Provide the [x, y] coordinate of the cell's center where the given text is located.  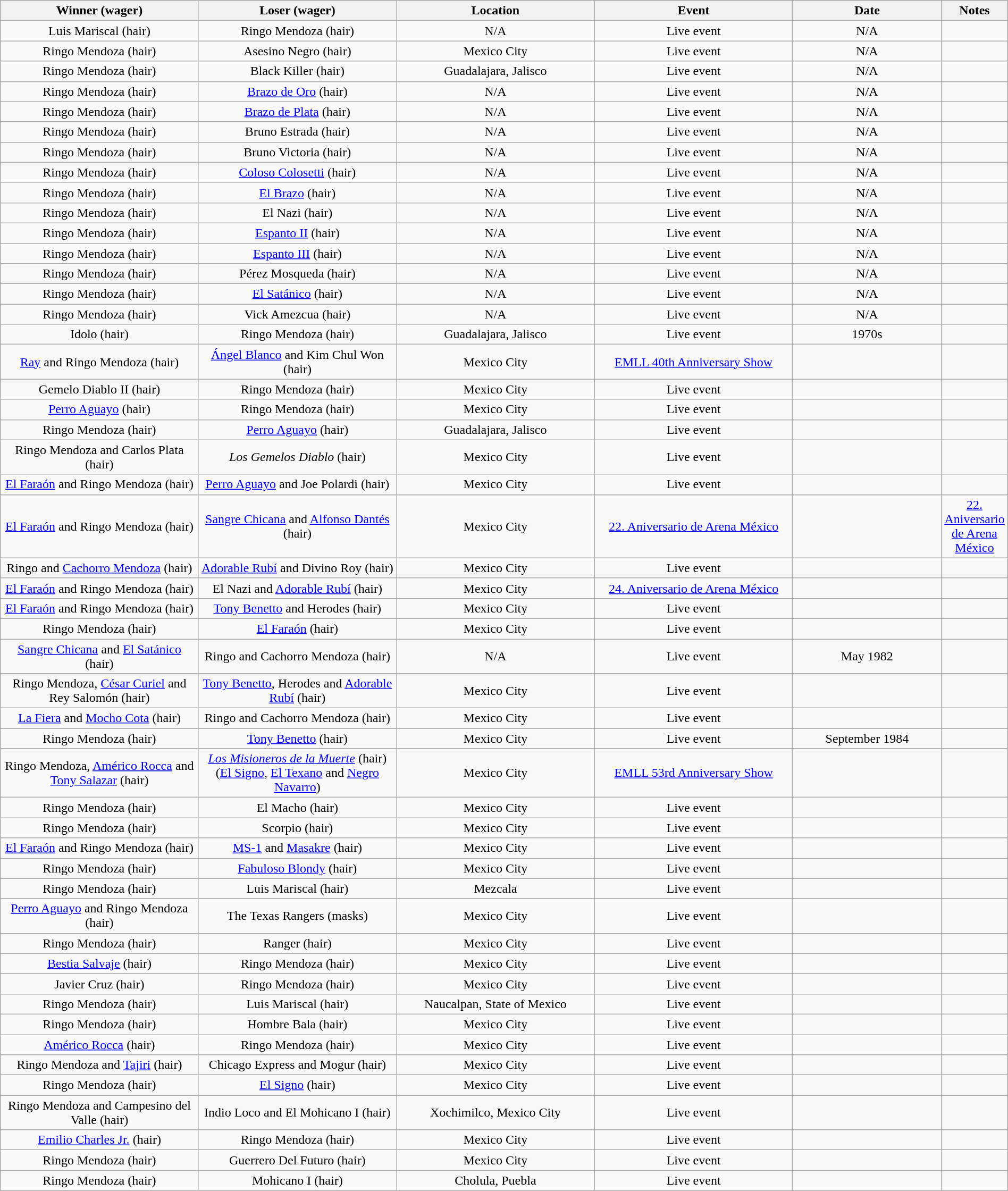
Vick Amezcua (hair) [297, 314]
Coloso Colosetti (hair) [297, 172]
Javier Cruz (hair) [99, 984]
Espanto II (hair) [297, 233]
Ringo Mendoza, César Curiel and Rey Salomón (hair) [99, 691]
Tony Benetto and Herodes (hair) [297, 608]
Ringo Mendoza and Campesino del Valle (hair) [99, 1112]
1970s [867, 334]
Loser (wager) [297, 11]
Brazo de Oro (hair) [297, 91]
Espanto III (hair) [297, 254]
Cholula, Puebla [495, 1180]
May 1982 [867, 656]
Ranger (hair) [297, 943]
Hombre Bala (hair) [297, 1024]
Américo Rocca (hair) [99, 1045]
Ringo Mendoza and Tajiri (hair) [99, 1065]
Los Gemelos Diablo (hair) [297, 457]
Event [693, 11]
Scorpio (hair) [297, 828]
Pérez Mosqueda (hair) [297, 274]
MS-1 and Masakre (hair) [297, 848]
Bruno Victoria (hair) [297, 152]
Ringo Mendoza, Américo Rocca and Tony Salazar (hair) [99, 773]
Gemelo Diablo II (hair) [99, 389]
Los Misioneros de la Muerte (hair)(El Signo, El Texano and Negro Navarro) [297, 773]
El Signo (hair) [297, 1085]
Bestia Salvaje (hair) [99, 963]
EMLL 53rd Anniversary Show [693, 773]
El Faraón (hair) [297, 628]
Chicago Express and Mogur (hair) [297, 1065]
Ringo Mendoza and Carlos Plata (hair) [99, 457]
Adorable Rubí and Divino Roy (hair) [297, 568]
Guerrero Del Futuro (hair) [297, 1160]
Indio Loco and El Mohicano I (hair) [297, 1112]
Winner (wager) [99, 11]
The Texas Rangers (masks) [297, 916]
Sangre Chicana and Alfonso Dantés (hair) [297, 526]
Brazo de Plata (hair) [297, 112]
Ángel Blanco and Kim Chul Won (hair) [297, 362]
Naucalpan, State of Mexico [495, 1004]
24. Aniversario de Arena México [693, 588]
Fabuloso Blondy (hair) [297, 868]
Xochimilco, Mexico City [495, 1112]
Mohicano I (hair) [297, 1180]
EMLL 40th Anniversary Show [693, 362]
Tony Benetto, Herodes and Adorable Rubí (hair) [297, 691]
Emilio Charles Jr. (hair) [99, 1140]
Date [867, 11]
El Nazi and Adorable Rubí (hair) [297, 588]
Asesino Negro (hair) [297, 51]
Mezcala [495, 888]
Location [495, 11]
El Macho (hair) [297, 808]
El Brazo (hair) [297, 192]
Bruno Estrada (hair) [297, 132]
La Fiera and Mocho Cota (hair) [99, 718]
Idolo (hair) [99, 334]
September 1984 [867, 739]
Perro Aguayo and Joe Polardi (hair) [297, 484]
Notes [975, 11]
El Satánico (hair) [297, 294]
Black Killer (hair) [297, 71]
Sangre Chicana and El Satánico (hair) [99, 656]
Perro Aguayo and Ringo Mendoza (hair) [99, 916]
Tony Benetto (hair) [297, 739]
Ray and Ringo Mendoza (hair) [99, 362]
El Nazi (hair) [297, 213]
